Output the [x, y] coordinate of the center of the cell containing the given text.  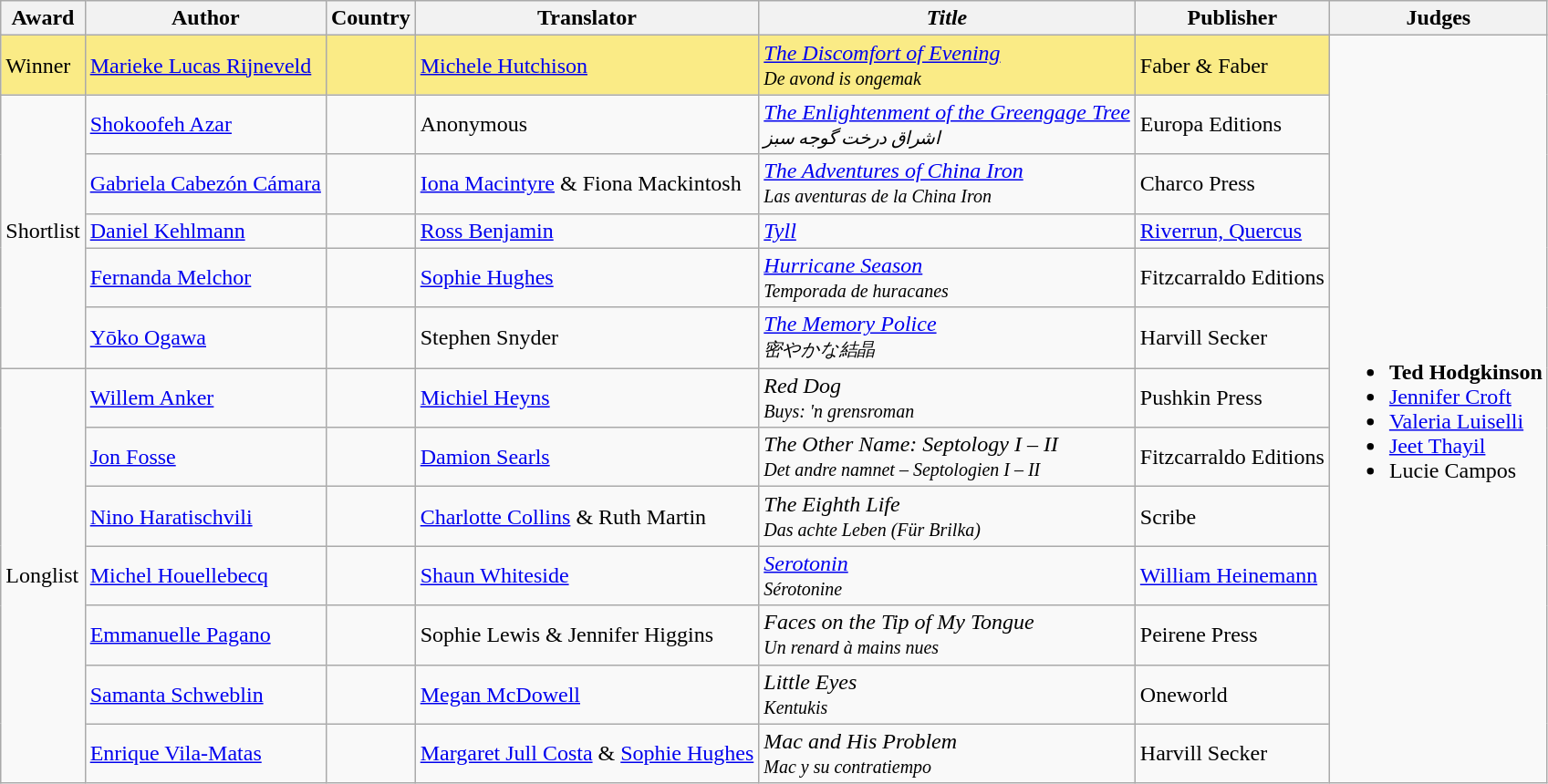
Marieke Lucas Rijneveld [205, 66]
The Eighth LifeDas achte Leben (Für Brilka) [947, 516]
Michele Hutchison [587, 66]
Faber & Faber [1231, 66]
Michel Houellebecq [205, 576]
Charco Press [1231, 184]
The Discomfort of EveningDe avond is ongemak [947, 66]
Samanta Schweblin [205, 695]
Daniel Kehlmann [205, 231]
Winner [43, 66]
Ross Benjamin [587, 231]
Yōko Ogawa [205, 337]
Country [370, 18]
Faces on the Tip of My TongueUn renard à mains nues [947, 634]
Enrique Vila-Matas [205, 753]
Michiel Heyns [587, 397]
Peirene Press [1231, 634]
The Other Name: Septology I – IIDet andre namnet – Septologien I – II [947, 458]
The Enlightenment of the Greengage Treeاشراق درخت گوجه سبز [947, 124]
Damion Searls [587, 458]
Scribe [1231, 516]
Ted HodgkinsonJennifer CroftValeria LuiselliJeet ThayilLucie Campos [1438, 409]
Little EyesKentukis [947, 695]
Fernanda Melchor [205, 277]
Longlist [43, 576]
Gabriela Cabezón Cámara [205, 184]
The Memory Police密やかな結晶 [947, 337]
Willem Anker [205, 397]
Shokoofeh Azar [205, 124]
SerotoninSérotonine [947, 576]
Megan McDowell [587, 695]
Shaun Whiteside [587, 576]
Hurricane SeasonTemporada de huracanes [947, 277]
William Heinemann [1231, 576]
Tyll [947, 231]
Sophie Hughes [587, 277]
Nino Haratischvili [205, 516]
Sophie Lewis & Jennifer Higgins [587, 634]
Riverrun, Quercus [1231, 231]
Stephen Snyder [587, 337]
Iona Macintyre & Fiona Mackintosh [587, 184]
Charlotte Collins & Ruth Martin [587, 516]
Emmanuelle Pagano [205, 634]
Jon Fosse [205, 458]
Author [205, 18]
Pushkin Press [1231, 397]
Translator [587, 18]
Title [947, 18]
Oneworld [1231, 695]
Anonymous [587, 124]
Judges [1438, 18]
Margaret Jull Costa & Sophie Hughes [587, 753]
Award [43, 18]
Red DogBuys: 'n grensroman [947, 397]
Shortlist [43, 232]
Mac and His ProblemMac y su contratiempo [947, 753]
Publisher [1231, 18]
The Adventures of China IronLas aventuras de la China Iron [947, 184]
Europa Editions [1231, 124]
